For the text-containing cell, return its midpoint in [x, y] coordinate format. 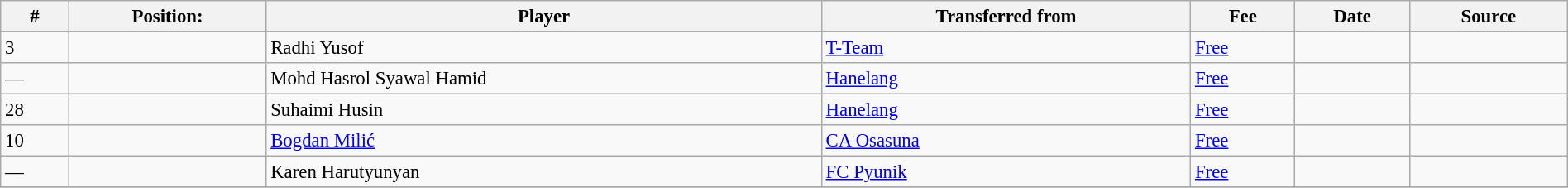
FC Pyunik [1006, 172]
Suhaimi Husin [544, 110]
10 [35, 141]
Position: [167, 17]
28 [35, 110]
Transferred from [1006, 17]
CA Osasuna [1006, 141]
Date [1353, 17]
Source [1489, 17]
3 [35, 48]
Karen Harutyunyan [544, 172]
Mohd Hasrol Syawal Hamid [544, 79]
Bogdan Milić [544, 141]
Player [544, 17]
# [35, 17]
Radhi Yusof [544, 48]
T-Team [1006, 48]
Fee [1243, 17]
